Locate the cell with the specified text and output its [X, Y] center coordinate. 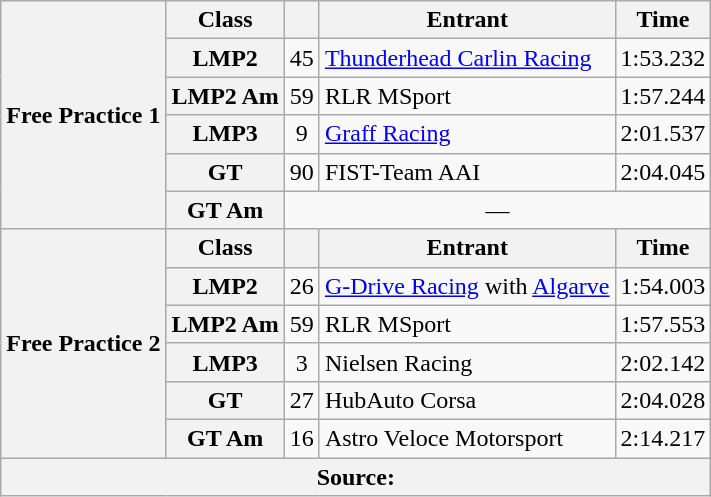
Source: [356, 477]
1:54.003 [663, 286]
HubAuto Corsa [467, 400]
Astro Veloce Motorsport [467, 438]
2:02.142 [663, 362]
Thunderhead Carlin Racing [467, 58]
9 [302, 134]
1:57.553 [663, 324]
Free Practice 2 [84, 343]
27 [302, 400]
26 [302, 286]
2:04.045 [663, 172]
G-Drive Racing with Algarve [467, 286]
1:53.232 [663, 58]
Free Practice 1 [84, 115]
45 [302, 58]
— [497, 210]
Graff Racing [467, 134]
2:04.028 [663, 400]
Nielsen Racing [467, 362]
2:01.537 [663, 134]
1:57.244 [663, 96]
2:14.217 [663, 438]
16 [302, 438]
3 [302, 362]
FIST-Team AAI [467, 172]
90 [302, 172]
